Return the [x, y] coordinate for the center point of the cell that contains the specified text.  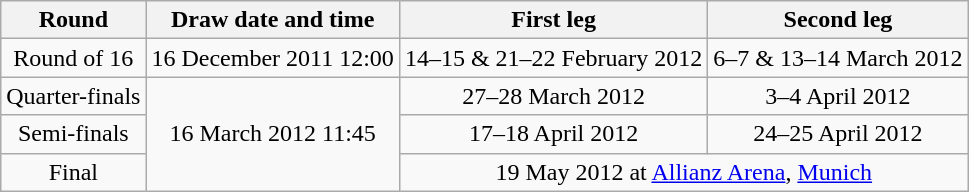
27–28 March 2012 [553, 96]
Final [74, 172]
3–4 April 2012 [838, 96]
First leg [553, 20]
19 May 2012 at Allianz Arena, Munich [684, 172]
14–15 & 21–22 February 2012 [553, 58]
Round [74, 20]
Semi-finals [74, 134]
6–7 & 13–14 March 2012 [838, 58]
Draw date and time [272, 20]
Second leg [838, 20]
24–25 April 2012 [838, 134]
16 March 2012 11:45 [272, 134]
Round of 16 [74, 58]
16 December 2011 12:00 [272, 58]
17–18 April 2012 [553, 134]
Quarter-finals [74, 96]
